Provide the (X, Y) coordinate of the cell's center where the given text is located.  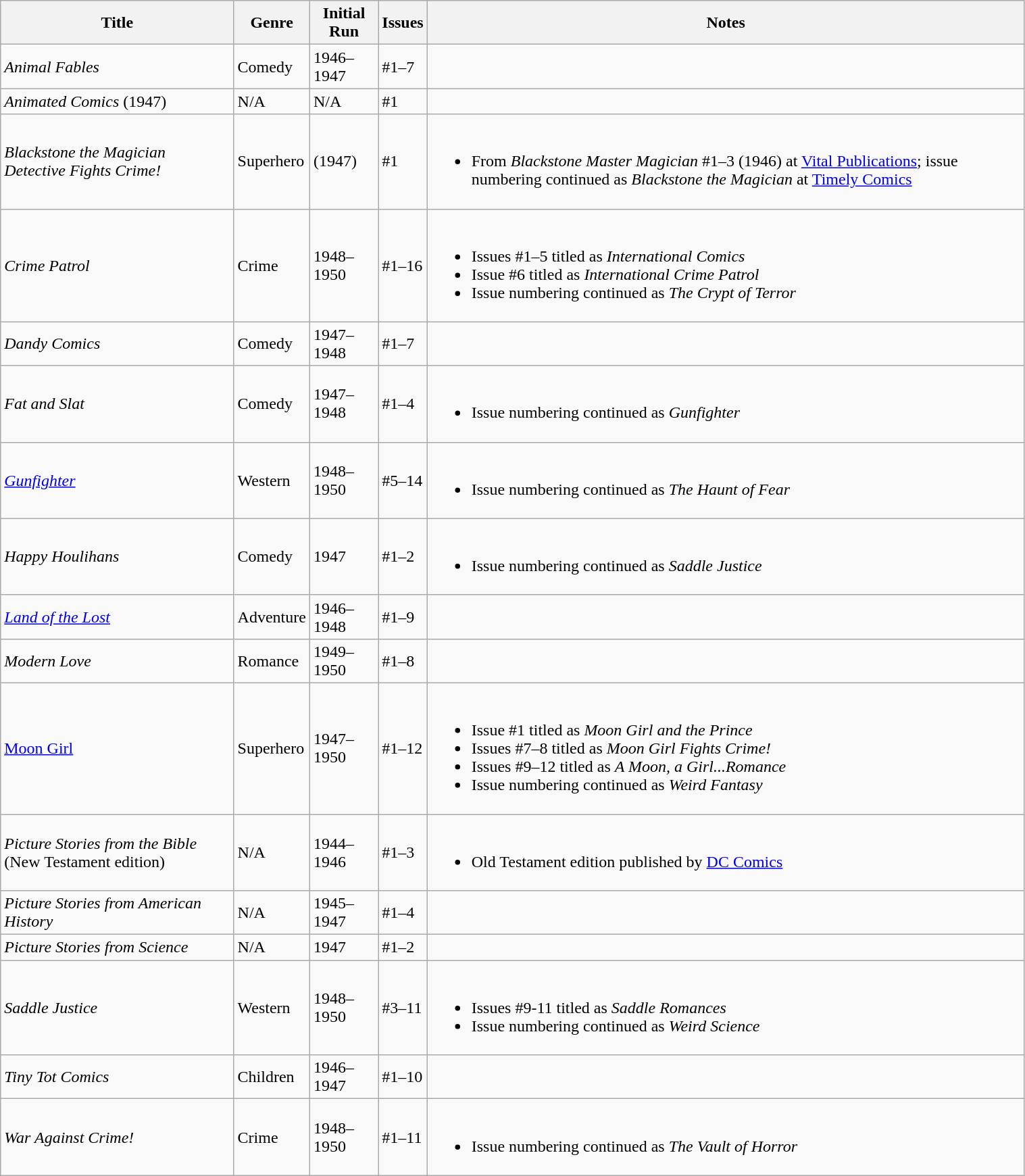
Animal Fables (118, 66)
Blackstone the Magician Detective Fights Crime! (118, 162)
Picture Stories from American History (118, 912)
Notes (726, 23)
#1–11 (403, 1137)
Children (272, 1077)
From Blackstone Master Magician #1–3 (1946) at Vital Publications; issue numbering continued as Blackstone the Magician at Timely Comics (726, 162)
Issue numbering continued as Saddle Justice (726, 557)
1947–1950 (343, 748)
1946–1948 (343, 616)
Issues #9-11 titled as Saddle RomancesIssue numbering continued as Weird Science (726, 1008)
Land of the Lost (118, 616)
Initial Run (343, 23)
Title (118, 23)
Happy Houlihans (118, 557)
1945–1947 (343, 912)
(1947) (343, 162)
Issue numbering continued as The Vault of Horror (726, 1137)
Animated Comics (1947) (118, 101)
Gunfighter (118, 480)
Issue numbering continued as The Haunt of Fear (726, 480)
Moon Girl (118, 748)
#1–10 (403, 1077)
Tiny Tot Comics (118, 1077)
Issues (403, 23)
Old Testament edition published by DC Comics (726, 852)
1949–1950 (343, 661)
#1–16 (403, 265)
Genre (272, 23)
Adventure (272, 616)
#3–11 (403, 1008)
Dandy Comics (118, 343)
#1–12 (403, 748)
#1–8 (403, 661)
#1–3 (403, 852)
Fat and Slat (118, 404)
Picture Stories from Science (118, 948)
Romance (272, 661)
1944–1946 (343, 852)
Crime Patrol (118, 265)
#5–14 (403, 480)
#1–9 (403, 616)
Saddle Justice (118, 1008)
Picture Stories from the Bible (New Testament edition) (118, 852)
Modern Love (118, 661)
Issues #1–5 titled as International ComicsIssue #6 titled as International Crime PatrolIssue numbering continued as The Crypt of Terror (726, 265)
Issue numbering continued as Gunfighter (726, 404)
War Against Crime! (118, 1137)
